Determine the (X, Y) coordinate at the center of the cell enclosing the given text.  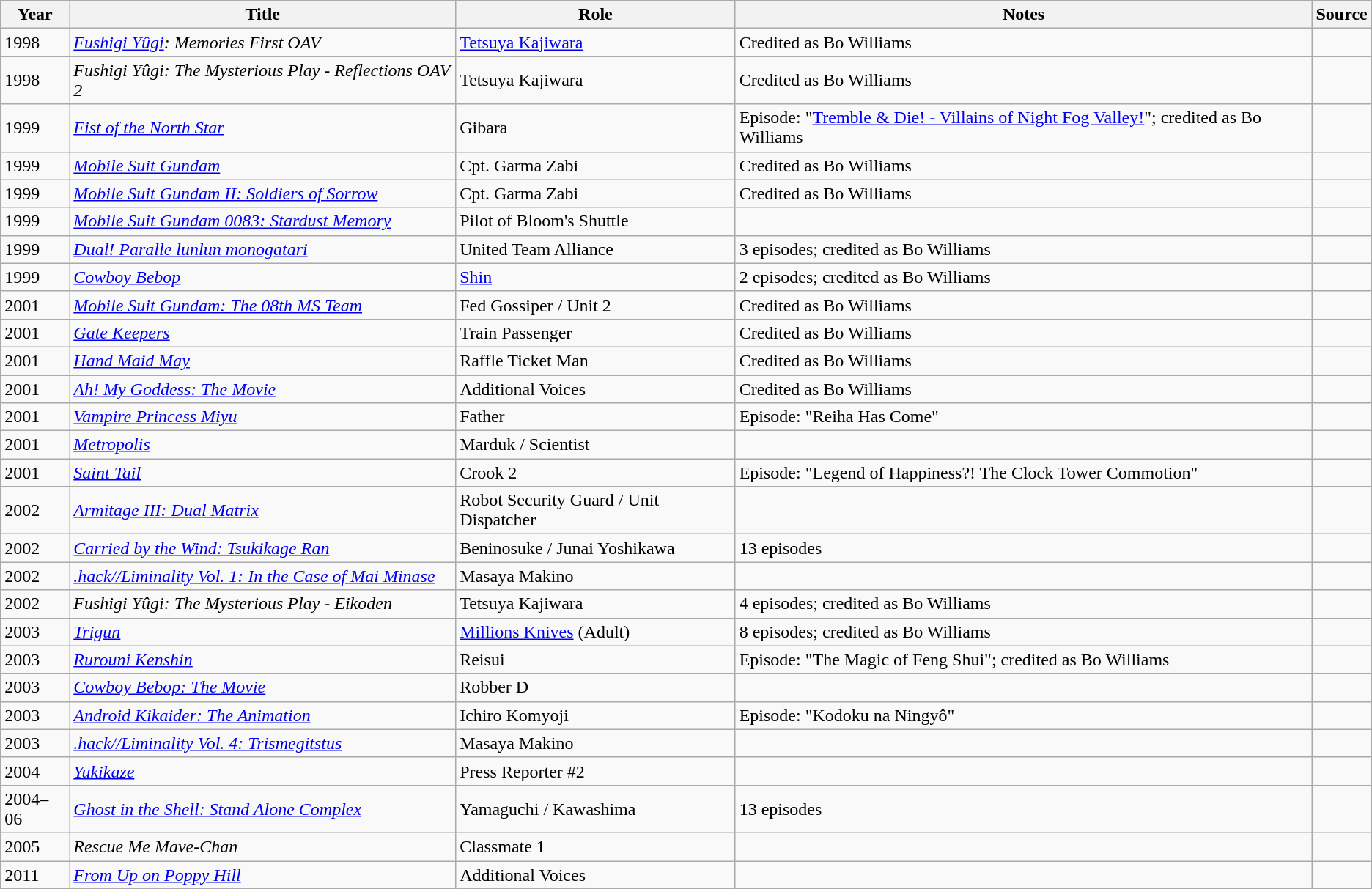
Metropolis (262, 445)
Mobile Suit Gundam II: Soldiers of Sorrow (262, 193)
Armitage III: Dual Matrix (262, 510)
Source (1341, 15)
Shin (595, 277)
Beninosuke / Junai Yoshikawa (595, 548)
Marduk / Scientist (595, 445)
2004 (35, 771)
Millions Knives (Adult) (595, 632)
Gate Keepers (262, 333)
Carried by the Wind: Tsukikage Ran (262, 548)
Fushigi Yûgi: The Mysterious Play - Eikoden (262, 604)
2 episodes; credited as Bo Williams (1023, 277)
Mobile Suit Gundam (262, 166)
Title (262, 15)
Saint Tail (262, 473)
Yukikaze (262, 771)
Role (595, 15)
United Team Alliance (595, 249)
Rurouni Kenshin (262, 660)
Year (35, 15)
Gibara (595, 128)
Android Kikaider: The Animation (262, 715)
Classmate 1 (595, 846)
Mobile Suit Gundam: The 08th MS Team (262, 305)
Robot Security Guard / Unit Dispatcher (595, 510)
Episode: "Reiha Has Come" (1023, 417)
Pilot of Bloom's Shuttle (595, 221)
Notes (1023, 15)
Yamaguchi / Kawashima (595, 809)
Hand Maid May (262, 361)
Episode: "Tremble & Die! - Villains of Night Fog Valley!"; credited as Bo Williams (1023, 128)
Ichiro Komyoji (595, 715)
Train Passenger (595, 333)
Ghost in the Shell: Stand Alone Complex (262, 809)
Vampire Princess Miyu (262, 417)
Rescue Me Mave-Chan (262, 846)
Fushigi Yûgi: The Mysterious Play - Reflections OAV 2 (262, 81)
Mobile Suit Gundam 0083: Stardust Memory (262, 221)
Dual! Paralle lunlun monogatari (262, 249)
.hack//Liminality Vol. 1: In the Case of Mai Minase (262, 576)
Fist of the North Star (262, 128)
Raffle Ticket Man (595, 361)
Reisui (595, 660)
4 episodes; credited as Bo Williams (1023, 604)
Father (595, 417)
2011 (35, 874)
Press Reporter #2 (595, 771)
.hack//Liminality Vol. 4: Trismegitstus (262, 743)
Fed Gossiper / Unit 2 (595, 305)
Crook 2 (595, 473)
Cowboy Bebop: The Movie (262, 687)
3 episodes; credited as Bo Williams (1023, 249)
Ah! My Goddess: The Movie (262, 389)
Episode: "Legend of Happiness?! The Clock Tower Commotion" (1023, 473)
2004–06 (35, 809)
Fushigi Yûgi: Memories First OAV (262, 43)
Episode: "The Magic of Feng Shui"; credited as Bo Williams (1023, 660)
Episode: "Kodoku na Ningyô" (1023, 715)
8 episodes; credited as Bo Williams (1023, 632)
Robber D (595, 687)
Cowboy Bebop (262, 277)
Trigun (262, 632)
2005 (35, 846)
From Up on Poppy Hill (262, 874)
